Locate the cell with the specified text and output its (x, y) center coordinate. 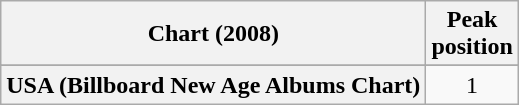
Peakposition (472, 34)
USA (Billboard New Age Albums Chart) (214, 85)
1 (472, 85)
Chart (2008) (214, 34)
